Capture the cell that displays the provided text and extract its [X, Y] central coordinate. 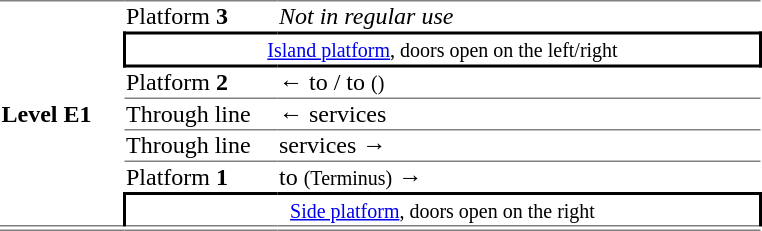
Platform 2 [200, 82]
← services [520, 114]
Platform 1 [200, 177]
services → [520, 146]
Level E1 [62, 114]
to (Terminus) → [520, 177]
Not in regular use [520, 17]
← to / to () [520, 82]
Platform 3 [200, 17]
Side platform, doors open on the right [442, 210]
Island platform, doors open on the left/right [442, 50]
